Locate the cell with the specified text and output its [X, Y] center coordinate. 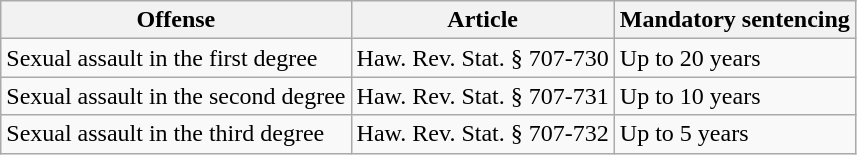
Up to 5 years [734, 134]
Article [482, 20]
Haw. Rev. Stat. § 707-730 [482, 58]
Up to 20 years [734, 58]
Haw. Rev. Stat. § 707-731 [482, 96]
Haw. Rev. Stat. § 707-732 [482, 134]
Up to 10 years [734, 96]
Mandatory sentencing [734, 20]
Sexual assault in the second degree [176, 96]
Offense [176, 20]
Sexual assault in the third degree [176, 134]
Sexual assault in the first degree [176, 58]
